Find where the given text appears and provide that cell's center as (X, Y) coordinate. 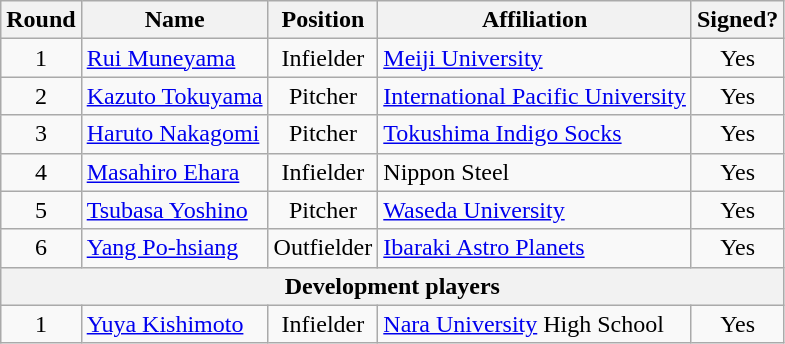
5 (41, 210)
4 (41, 172)
6 (41, 248)
Name (174, 20)
Position (323, 20)
Meiji University (535, 58)
Yang Po-hsiang (174, 248)
International Pacific University (535, 96)
Signed? (737, 20)
Tsubasa Yoshino (174, 210)
Nara University High School (535, 324)
Affiliation (535, 20)
2 (41, 96)
Rui Muneyama (174, 58)
Yuya Kishimoto (174, 324)
3 (41, 134)
Masahiro Ehara (174, 172)
Round (41, 20)
Ibaraki Astro Planets (535, 248)
Development players (392, 286)
Outfielder (323, 248)
Tokushima Indigo Socks (535, 134)
Nippon Steel (535, 172)
Kazuto Tokuyama (174, 96)
Haruto Nakagomi (174, 134)
Waseda University (535, 210)
